Locate the cell with the specified text and output its (X, Y) center coordinate. 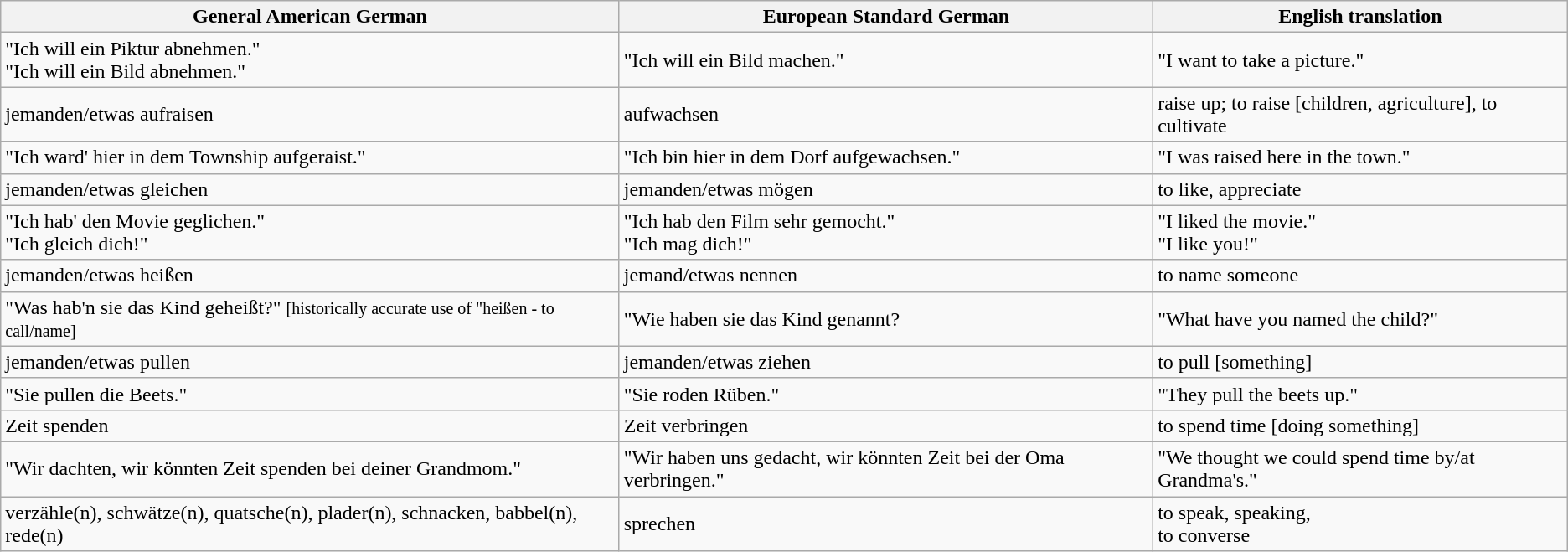
to speak, speaking,to converse (1360, 523)
jemanden/etwas mögen (886, 189)
jemanden/etwas heißen (310, 276)
sprechen (886, 523)
"I liked the movie.""I like you!" (1360, 233)
"Sie pullen die Beets." (310, 394)
jemand/etwas nennen (886, 276)
"Wie haben sie das Kind genannt? (886, 318)
aufwachsen (886, 114)
jemanden/etwas pullen (310, 362)
"I was raised here in the town." (1360, 157)
verzähle(n), schwätze(n), quatsche(n), plader(n), schnacken, babbel(n), rede(n) (310, 523)
raise up; to raise [children, agriculture], to cultivate (1360, 114)
"What have you named the child?" (1360, 318)
"Sie roden Rüben." (886, 394)
"They pull the beets up." (1360, 394)
English translation (1360, 17)
"Ich hab' den Movie geglichen.""Ich gleich dich!" (310, 233)
"Ich will ein Bild machen." (886, 60)
to name someone (1360, 276)
"Ich ward' hier in dem Township aufgeraist." (310, 157)
jemanden/etwas aufraisen (310, 114)
jemanden/etwas gleichen (310, 189)
"Ich bin hier in dem Dorf aufgewachsen." (886, 157)
"I want to take a picture." (1360, 60)
to like, appreciate (1360, 189)
Zeit spenden (310, 426)
European Standard German (886, 17)
"Wir haben uns gedacht, wir könnten Zeit bei der Oma verbringen." (886, 469)
"Wir dachten, wir könnten Zeit spenden bei deiner Grandmom." (310, 469)
jemanden/etwas ziehen (886, 362)
"We thought we could spend time by/at Grandma's." (1360, 469)
to pull [something] (1360, 362)
Zeit verbringen (886, 426)
"Was hab'n sie das Kind geheißt?" [historically accurate use of "heißen - to call/name] (310, 318)
to spend time [doing something] (1360, 426)
General American German (310, 17)
"Ich will ein Piktur abnehmen.""Ich will ein Bild abnehmen." (310, 60)
"Ich hab den Film sehr gemocht.""Ich mag dich!" (886, 233)
